Determine the (x, y) coordinate at the center of the cell enclosing the given text.  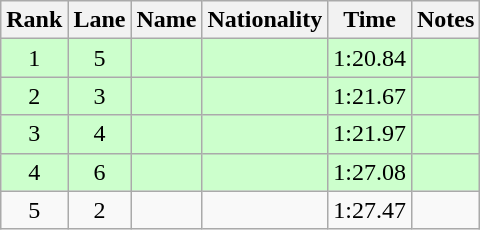
Time (370, 20)
Name (166, 20)
1:21.97 (370, 134)
6 (100, 172)
1:21.67 (370, 96)
Nationality (265, 20)
Notes (445, 20)
Lane (100, 20)
1:27.47 (370, 210)
1 (34, 58)
1:27.08 (370, 172)
1:20.84 (370, 58)
Rank (34, 20)
